Locate the cell with the specified text and output its (x, y) center coordinate. 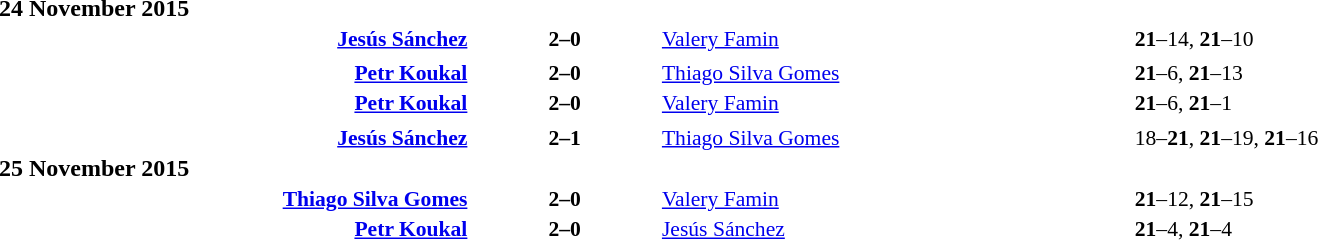
2–1 (564, 138)
